Provide the [x, y] coordinate of the cell's center where the given text is located.  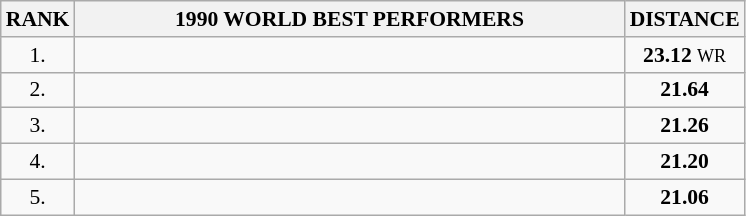
RANK [38, 19]
5. [38, 197]
3. [38, 126]
23.12 WR [685, 55]
DISTANCE [685, 19]
4. [38, 162]
1. [38, 55]
1990 WORLD BEST PERFORMERS [349, 19]
21.20 [685, 162]
21.06 [685, 197]
21.26 [685, 126]
2. [38, 90]
21.64 [685, 90]
